Identify which cell holds the provided text, then report its [x, y] central coordinate. 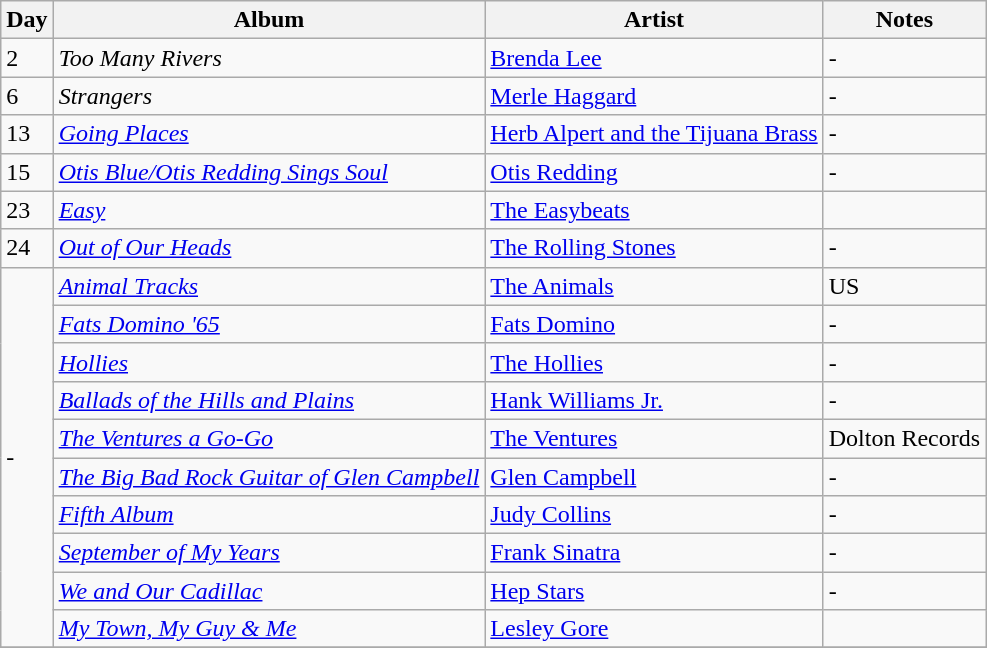
Out of Our Heads [269, 248]
The Ventures a Go-Go [269, 438]
The Animals [654, 286]
Artist [654, 20]
Frank Sinatra [654, 553]
Hep Stars [654, 591]
Judy Collins [654, 515]
Glen Campbell [654, 477]
Dolton Records [904, 438]
September of My Years [269, 553]
2 [27, 58]
Hollies [269, 362]
The Rolling Stones [654, 248]
Fifth Album [269, 515]
Merle Haggard [654, 96]
13 [27, 134]
23 [27, 210]
Going Places [269, 134]
Album [269, 20]
Herb Alpert and the Tijuana Brass [654, 134]
24 [27, 248]
Easy [269, 210]
The Hollies [654, 362]
Notes [904, 20]
Otis Blue/Otis Redding Sings Soul [269, 172]
Otis Redding [654, 172]
The Ventures [654, 438]
Strangers [269, 96]
US [904, 286]
Fats Domino [654, 324]
Hank Williams Jr. [654, 400]
My Town, My Guy & Me [269, 629]
We and Our Cadillac [269, 591]
Animal Tracks [269, 286]
Ballads of the Hills and Plains [269, 400]
6 [27, 96]
Brenda Lee [654, 58]
Too Many Rivers [269, 58]
15 [27, 172]
Fats Domino '65 [269, 324]
The Big Bad Rock Guitar of Glen Campbell [269, 477]
The Easybeats [654, 210]
Lesley Gore [654, 629]
Day [27, 20]
